From the cell containing the given text, extract its center point as [x, y] coordinate. 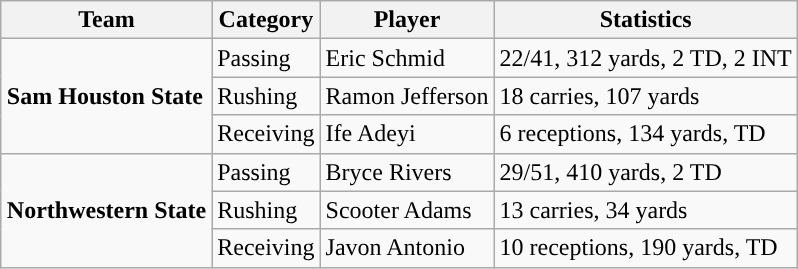
Northwestern State [106, 210]
Bryce Rivers [407, 172]
Eric Schmid [407, 58]
Team [106, 20]
29/51, 410 yards, 2 TD [646, 172]
Ife Adeyi [407, 134]
Statistics [646, 20]
Category [266, 20]
Javon Antonio [407, 248]
Scooter Adams [407, 210]
18 carries, 107 yards [646, 96]
10 receptions, 190 yards, TD [646, 248]
Ramon Jefferson [407, 96]
6 receptions, 134 yards, TD [646, 134]
Player [407, 20]
Sam Houston State [106, 96]
22/41, 312 yards, 2 TD, 2 INT [646, 58]
13 carries, 34 yards [646, 210]
